Identify which cell holds the provided text, then report its (X, Y) central coordinate. 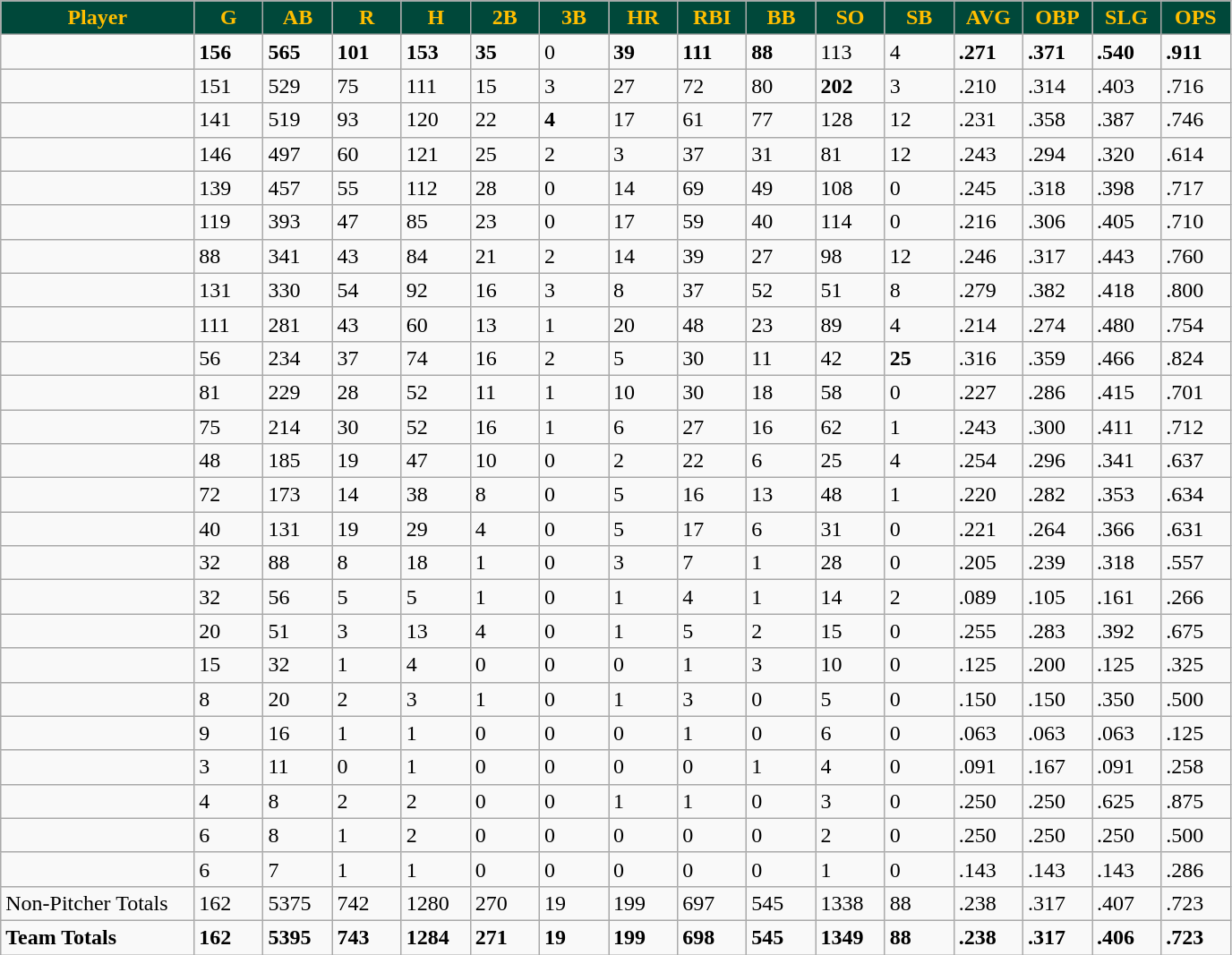
497 (297, 154)
HR (643, 18)
113 (851, 52)
62 (851, 427)
.358 (1057, 120)
.540 (1126, 52)
.258 (1196, 767)
270 (505, 903)
.105 (1057, 597)
.634 (1196, 495)
.637 (1196, 461)
.089 (988, 597)
49 (781, 188)
108 (851, 188)
.403 (1126, 86)
.405 (1126, 222)
.350 (1126, 699)
.398 (1126, 188)
281 (297, 324)
OBP (1057, 18)
AVG (988, 18)
.245 (988, 188)
139 (229, 188)
9 (229, 733)
457 (297, 188)
.279 (988, 290)
.716 (1196, 86)
185 (297, 461)
.557 (1196, 563)
.320 (1126, 154)
.255 (988, 631)
77 (781, 120)
.283 (1057, 631)
69 (713, 188)
697 (713, 903)
35 (505, 52)
529 (297, 86)
120 (435, 120)
89 (851, 324)
.296 (1057, 461)
.710 (1196, 222)
.316 (988, 358)
.274 (1057, 324)
.418 (1126, 290)
74 (435, 358)
SO (851, 18)
R (367, 18)
55 (367, 188)
85 (435, 222)
.415 (1126, 392)
.205 (988, 563)
.387 (1126, 120)
.161 (1126, 597)
84 (435, 256)
Non-Pitcher Totals (98, 903)
.875 (1196, 801)
21 (505, 256)
.210 (988, 86)
.306 (1057, 222)
.800 (1196, 290)
151 (229, 86)
.221 (988, 529)
.371 (1057, 52)
93 (367, 120)
.325 (1196, 665)
.341 (1126, 461)
341 (297, 256)
.366 (1126, 529)
114 (851, 222)
.675 (1196, 631)
.167 (1057, 767)
61 (713, 120)
1349 (851, 937)
393 (297, 222)
.239 (1057, 563)
5375 (297, 903)
AB (297, 18)
.200 (1057, 665)
229 (297, 392)
.443 (1126, 256)
.411 (1126, 427)
.824 (1196, 358)
698 (713, 937)
.300 (1057, 427)
214 (297, 427)
Team Totals (98, 937)
H (435, 18)
.614 (1196, 154)
.314 (1057, 86)
.760 (1196, 256)
80 (781, 86)
119 (229, 222)
.282 (1057, 495)
141 (229, 120)
38 (435, 495)
202 (851, 86)
.392 (1126, 631)
BB (781, 18)
146 (229, 154)
234 (297, 358)
.746 (1196, 120)
173 (297, 495)
.271 (988, 52)
.480 (1126, 324)
.754 (1196, 324)
.294 (1057, 154)
271 (505, 937)
98 (851, 256)
.717 (1196, 188)
565 (297, 52)
5395 (297, 937)
.382 (1057, 290)
.220 (988, 495)
156 (229, 52)
519 (297, 120)
.911 (1196, 52)
1338 (851, 903)
742 (367, 903)
2B (505, 18)
153 (435, 52)
.227 (988, 392)
.406 (1126, 937)
OPS (1196, 18)
RBI (713, 18)
SLG (1126, 18)
101 (367, 52)
54 (367, 290)
92 (435, 290)
128 (851, 120)
Player (98, 18)
.353 (1126, 495)
SB (919, 18)
.214 (988, 324)
1280 (435, 903)
.264 (1057, 529)
.466 (1126, 358)
29 (435, 529)
.712 (1196, 427)
.359 (1057, 358)
112 (435, 188)
.407 (1126, 903)
.266 (1196, 597)
.625 (1126, 801)
743 (367, 937)
.231 (988, 120)
G (229, 18)
.254 (988, 461)
42 (851, 358)
58 (851, 392)
3B (573, 18)
59 (713, 222)
.701 (1196, 392)
.631 (1196, 529)
330 (297, 290)
.216 (988, 222)
121 (435, 154)
.246 (988, 256)
1284 (435, 937)
